Pinpoint the cell where the given text exists, returning its [x, y] midpoint coordinate. 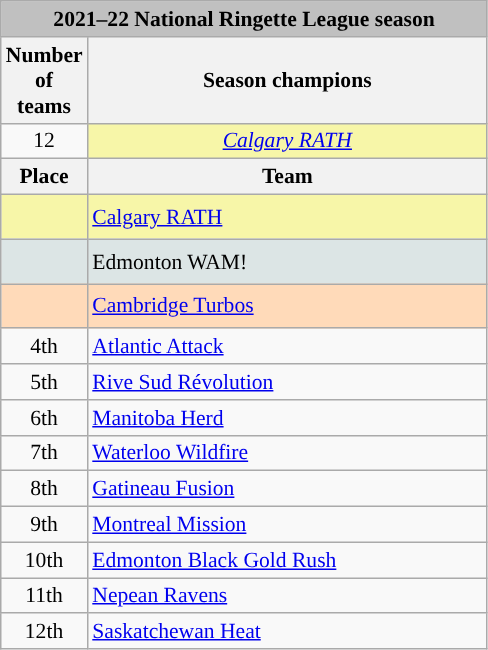
Number of teams [44, 80]
Team [287, 177]
Nepean Ravens [287, 596]
Rive Sud Révolution [287, 382]
Atlantic Attack [287, 347]
Manitoba Herd [287, 418]
Cambridge Turbos [287, 306]
Montreal Mission [287, 525]
Season champions [287, 80]
Edmonton Black Gold Rush [287, 560]
Waterloo Wildfire [287, 453]
2021–22 National Ringette League season [244, 19]
5th [44, 382]
Gatineau Fusion [287, 489]
10th [44, 560]
6th [44, 418]
Saskatchewan Heat [287, 632]
4th [44, 347]
12th [44, 632]
8th [44, 489]
12 [44, 141]
Edmonton WAM! [287, 262]
7th [44, 453]
Place [44, 177]
9th [44, 525]
11th [44, 596]
